Capture the cell that displays the provided text and extract its [X, Y] central coordinate. 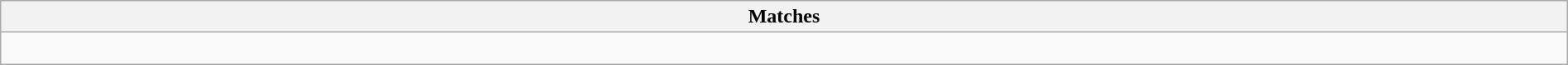
Matches [784, 17]
